Determine the (X, Y) coordinate at the center of the cell enclosing the given text.  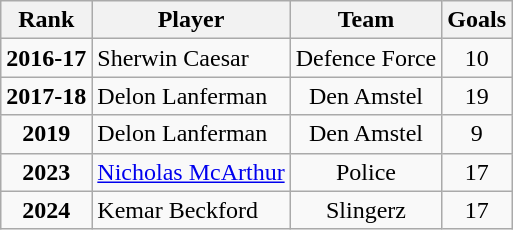
2023 (46, 172)
Sherwin Caesar (191, 58)
Defence Force (366, 58)
Rank (46, 20)
2017-18 (46, 96)
Goals (477, 20)
2024 (46, 210)
2016-17 (46, 58)
Team (366, 20)
2019 (46, 134)
Player (191, 20)
9 (477, 134)
19 (477, 96)
Kemar Beckford (191, 210)
10 (477, 58)
Slingerz (366, 210)
Nicholas McArthur (191, 172)
Police (366, 172)
